Capture the cell that displays the provided text and extract its (x, y) central coordinate. 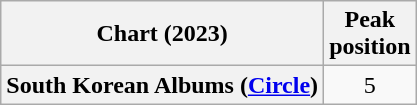
Peakposition (370, 34)
South Korean Albums (Circle) (162, 85)
5 (370, 85)
Chart (2023) (162, 34)
